Return the [x, y] coordinate for the center point of the cell that contains the specified text.  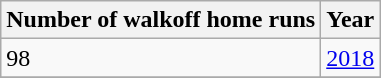
2018 [350, 58]
Year [350, 20]
98 [161, 58]
Number of walkoff home runs [161, 20]
